Capture the cell that displays the provided text and extract its [X, Y] central coordinate. 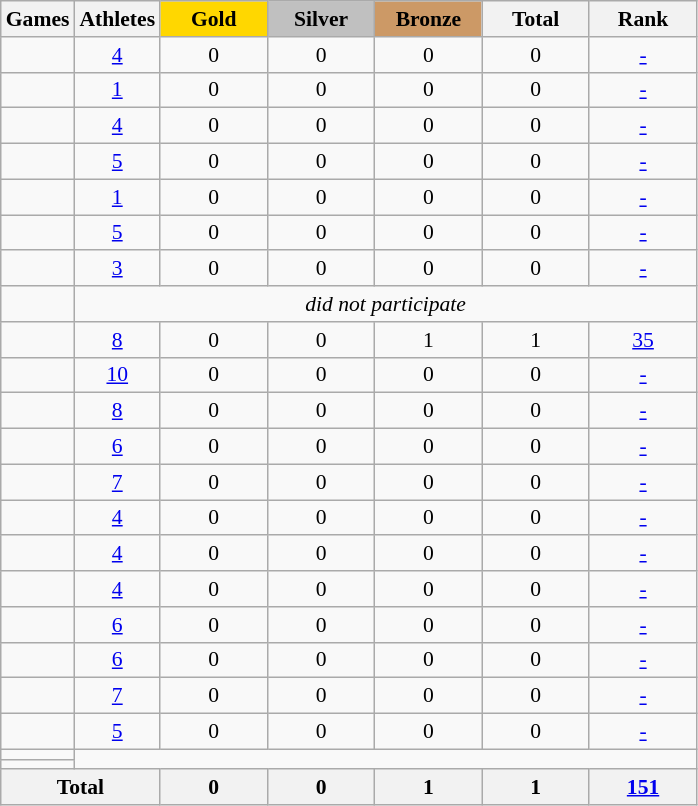
10 [117, 375]
Games [38, 19]
Silver [320, 19]
3 [117, 269]
Athletes [117, 19]
151 [642, 788]
did not participate [385, 304]
Rank [642, 19]
35 [642, 340]
Gold [214, 19]
Bronze [428, 19]
